Search for the cell housing the specified text and yield its (x, y) center coordinate. 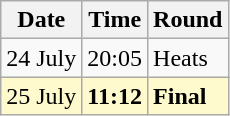
24 July (42, 58)
Heats (188, 58)
Round (188, 20)
25 July (42, 96)
11:12 (115, 96)
20:05 (115, 58)
Final (188, 96)
Date (42, 20)
Time (115, 20)
